Search for the cell housing the specified text and yield its (X, Y) center coordinate. 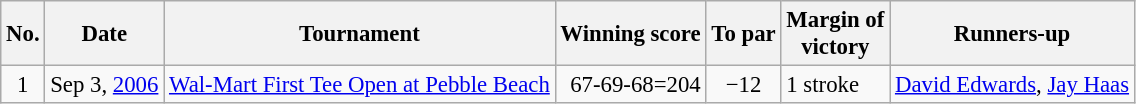
Runners-up (1012, 34)
To par (744, 34)
67-69-68=204 (630, 85)
Winning score (630, 34)
Sep 3, 2006 (104, 85)
Tournament (360, 34)
Date (104, 34)
David Edwards, Jay Haas (1012, 85)
Wal-Mart First Tee Open at Pebble Beach (360, 85)
1 (23, 85)
No. (23, 34)
Margin ofvictory (836, 34)
−12 (744, 85)
1 stroke (836, 85)
